Extract the (X, Y) coordinate from the center of the cell holding the provided text.  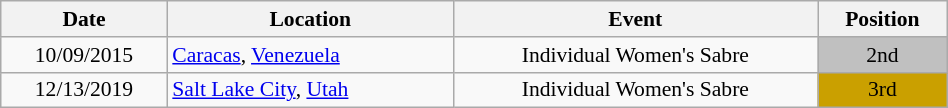
3rd (883, 90)
Position (883, 19)
Date (84, 19)
Event (635, 19)
2nd (883, 55)
Location (310, 19)
Salt Lake City, Utah (310, 90)
Caracas, Venezuela (310, 55)
12/13/2019 (84, 90)
10/09/2015 (84, 55)
